Locate the cell with the specified text and output its [x, y] center coordinate. 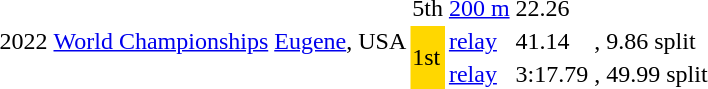
1st [428, 58]
41.14 [552, 41]
3:17.79 [552, 74]
